Find where the given text appears and provide that cell's center as (X, Y) coordinate. 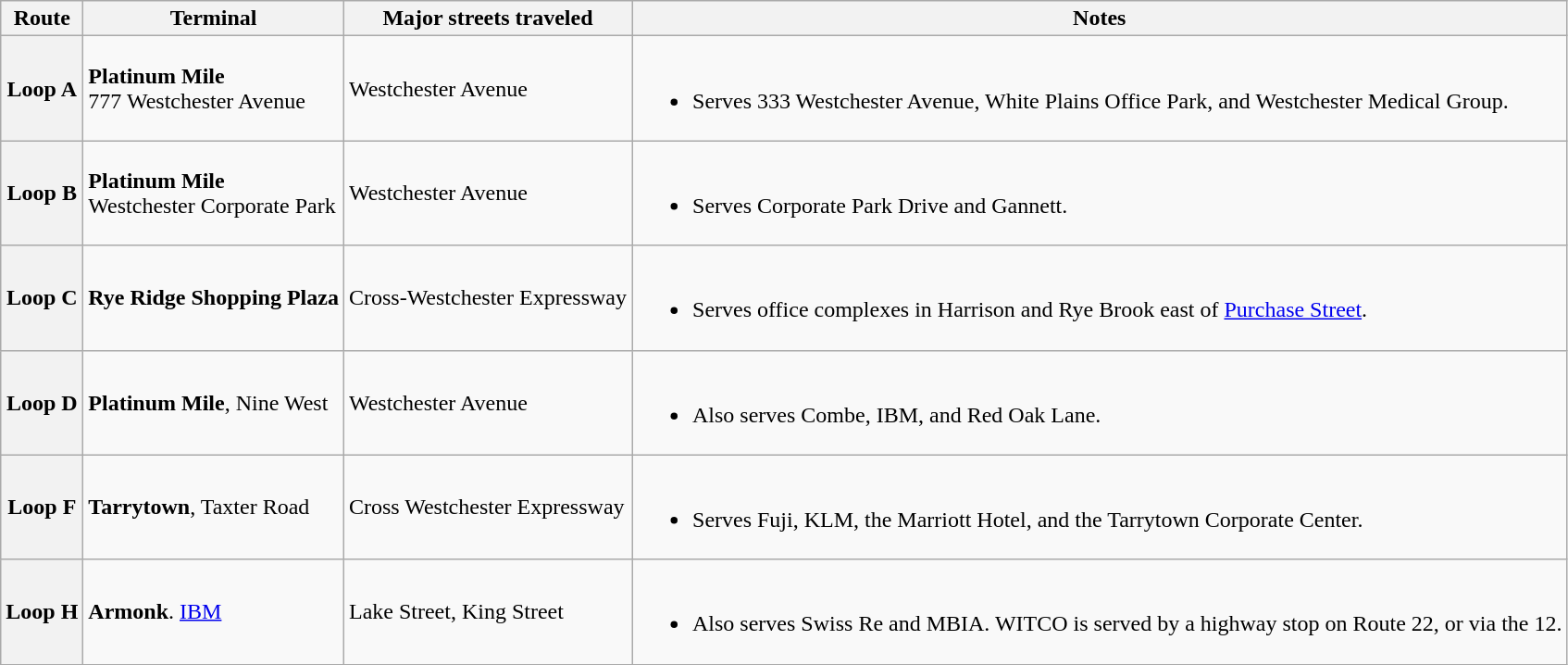
Loop F (43, 508)
Platinum Mile777 Westchester Avenue (214, 89)
Loop A (43, 89)
Serves office complexes in Harrison and Rye Brook east of Purchase Street. (1100, 298)
Tarrytown, Taxter Road (214, 508)
Also serves Combe, IBM, and Red Oak Lane. (1100, 402)
Loop H (43, 611)
Armonk. IBM (214, 611)
Cross Westchester Expressway (487, 508)
Serves Fuji, KLM, the Marriott Hotel, and the Tarrytown Corporate Center. (1100, 508)
Loop D (43, 402)
Cross-Westchester Expressway (487, 298)
Rye Ridge Shopping Plaza (214, 298)
Notes (1100, 19)
Serves Corporate Park Drive and Gannett. (1100, 193)
Platinum MileWestchester Corporate Park (214, 193)
Lake Street, King Street (487, 611)
Serves 333 Westchester Avenue, White Plains Office Park, and Westchester Medical Group. (1100, 89)
Terminal (214, 19)
Platinum Mile, Nine West (214, 402)
Major streets traveled (487, 19)
Also serves Swiss Re and MBIA. WITCO is served by a highway stop on Route 22, or via the 12. (1100, 611)
Loop C (43, 298)
Route (43, 19)
Loop B (43, 193)
